Detect which cell encompasses the target text, then output its (X, Y) center coordinate. 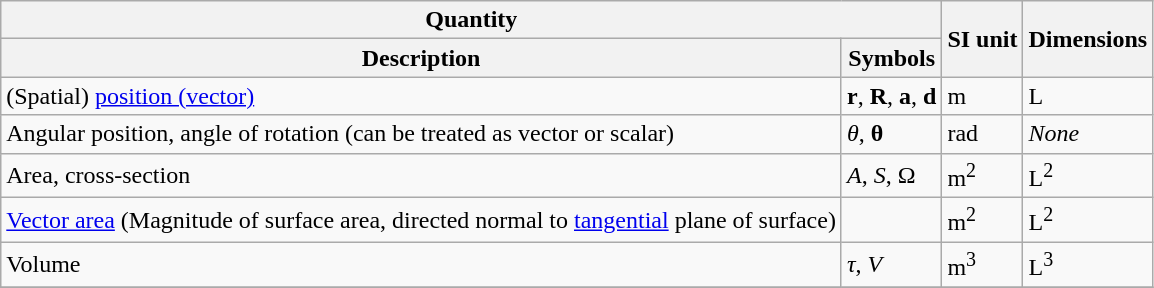
SI unit (982, 39)
Dimensions (1088, 39)
τ, V (891, 264)
Symbols (891, 58)
L3 (1088, 264)
Description (422, 58)
m (982, 96)
Volume (422, 264)
L (1088, 96)
Quantity (472, 20)
None (1088, 134)
m3 (982, 264)
r, R, a, d (891, 96)
(Spatial) position (vector) (422, 96)
Angular position, angle of rotation (can be treated as vector or scalar) (422, 134)
θ, θ (891, 134)
rad (982, 134)
A, S, Ω (891, 176)
Area, cross-section (422, 176)
Vector area (Magnitude of surface area, directed normal to tangential plane of surface) (422, 220)
